Return the [x, y] coordinate for the center point of the cell that contains the specified text.  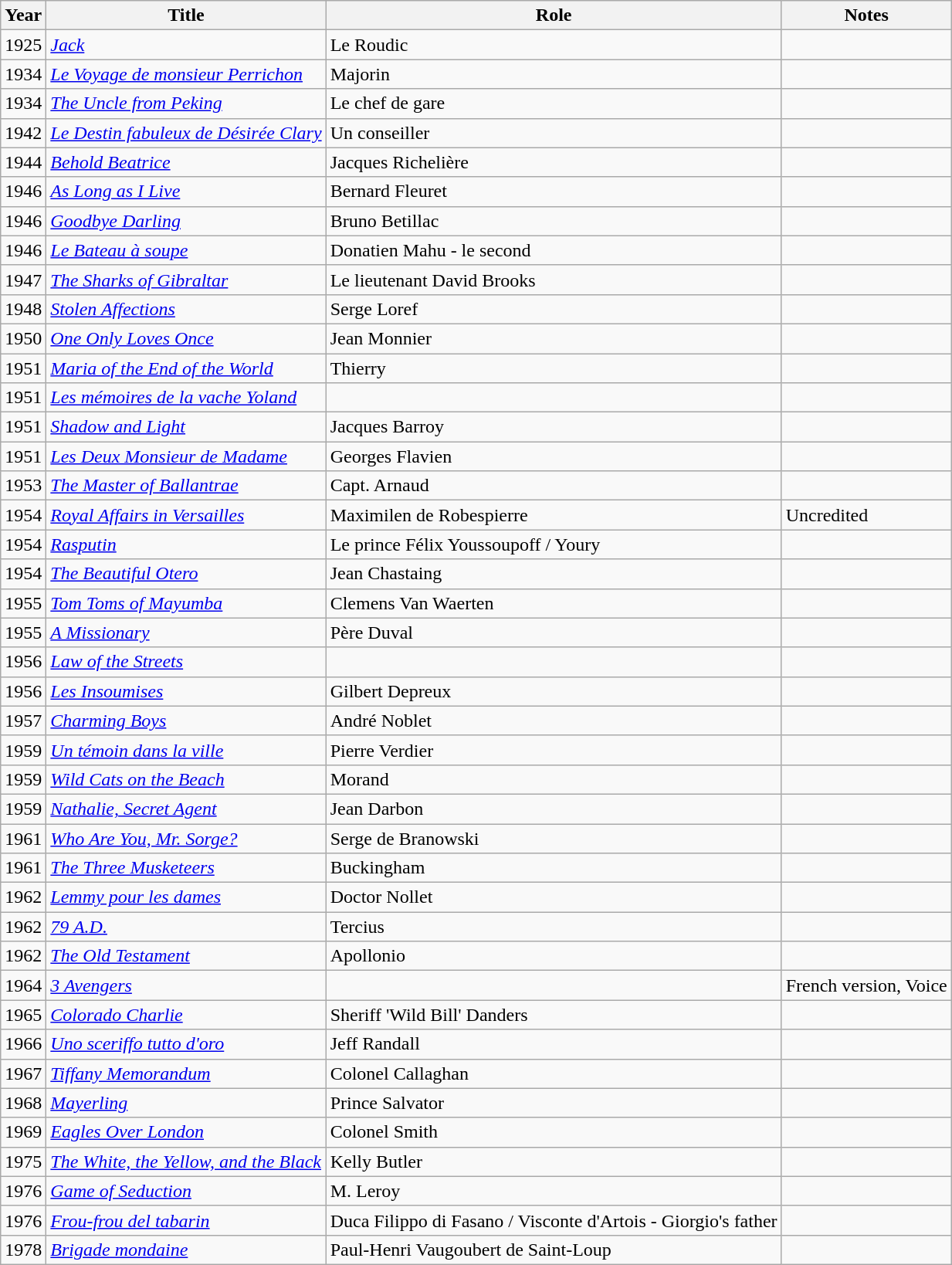
Majorin [554, 74]
Lemmy pour les dames [186, 897]
Paul-Henri Vaugoubert de Saint-Loup [554, 1250]
The Sharks of Gibraltar [186, 280]
One Only Loves Once [186, 338]
Year [23, 15]
1964 [23, 985]
1948 [23, 309]
Serge Loref [554, 309]
Thierry [554, 368]
1975 [23, 1162]
Doctor Nollet [554, 897]
Donatien Mahu - le second [554, 250]
Law of the Streets [186, 662]
1967 [23, 1073]
Uno sceriffo tutto d'oro [186, 1044]
Le chef de gare [554, 103]
Wild Cats on the Beach [186, 779]
The Old Testament [186, 956]
The Uncle from Peking [186, 103]
1953 [23, 486]
Prince Salvator [554, 1103]
Frou-frou del tabarin [186, 1220]
Duca Filippo di Fasano / Visconte d'Artois - Giorgio's father [554, 1220]
Apollonio [554, 956]
Goodbye Darling [186, 221]
1957 [23, 721]
1978 [23, 1250]
Uncredited [866, 515]
Jack [186, 45]
Jacques Barroy [554, 427]
Royal Affairs in Versailles [186, 515]
Buckingham [554, 868]
Eagles Over London [186, 1132]
Un conseiller [554, 133]
Jean Darbon [554, 809]
Le Voyage de monsieur Perrichon [186, 74]
Jeff Randall [554, 1044]
French version, Voice [866, 985]
Colonel Smith [554, 1132]
3 Avengers [186, 985]
Notes [866, 15]
Sheriff 'Wild Bill' Danders [554, 1015]
1947 [23, 280]
Capt. Arnaud [554, 486]
Pierre Verdier [554, 750]
Les Insoumises [186, 691]
Le Roudic [554, 45]
Mayerling [186, 1103]
Stolen Affections [186, 309]
Bernard Fleuret [554, 192]
Tom Toms of Mayumba [186, 603]
1944 [23, 162]
Charming Boys [186, 721]
Le lieutenant David Brooks [554, 280]
Tiffany Memorandum [186, 1073]
Tercius [554, 927]
1965 [23, 1015]
Le prince Félix Youssoupoff / Youry [554, 544]
Les Deux Monsieur de Madame [186, 456]
Kelly Butler [554, 1162]
Maximilen de Robespierre [554, 515]
Morand [554, 779]
1942 [23, 133]
Jean Monnier [554, 338]
A Missionary [186, 632]
Père Duval [554, 632]
Nathalie, Secret Agent [186, 809]
Who Are You, Mr. Sorge? [186, 838]
Clemens Van Waerten [554, 603]
The Master of Ballantrae [186, 486]
Le Destin fabuleux de Désirée Clary [186, 133]
Game of Seduction [186, 1191]
M. Leroy [554, 1191]
Colonel Callaghan [554, 1073]
Serge de Branowski [554, 838]
Jacques Richelière [554, 162]
Les mémoires de la vache Yoland [186, 398]
Title [186, 15]
Maria of the End of the World [186, 368]
Jean Chastaing [554, 574]
79 A.D. [186, 927]
André Noblet [554, 721]
Brigade mondaine [186, 1250]
1925 [23, 45]
The Beautiful Otero [186, 574]
Le Bateau à soupe [186, 250]
1966 [23, 1044]
Rasputin [186, 544]
Colorado Charlie [186, 1015]
Role [554, 15]
1968 [23, 1103]
Behold Beatrice [186, 162]
Georges Flavien [554, 456]
1969 [23, 1132]
Un témoin dans la ville [186, 750]
As Long as I Live [186, 192]
The White, the Yellow, and the Black [186, 1162]
Gilbert Depreux [554, 691]
Bruno Betillac [554, 221]
1950 [23, 338]
Shadow and Light [186, 427]
The Three Musketeers [186, 868]
